Extract the [x, y] coordinate from the center of the cell holding the provided text.  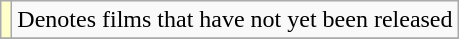
Denotes films that have not yet been released [235, 20]
